Extract the [X, Y] coordinate from the center of the cell holding the provided text.  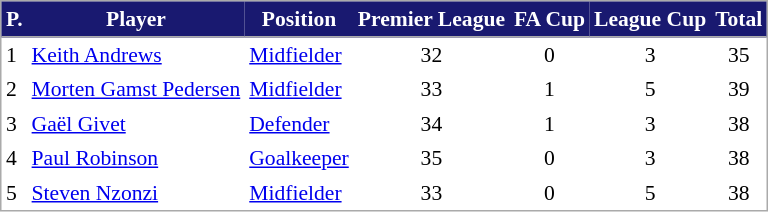
Morten Gamst Pedersen [136, 89]
Steven Nzonzi [136, 193]
34 [431, 123]
Defender [299, 123]
4 [15, 158]
39 [739, 89]
Paul Robinson [136, 158]
Total [739, 20]
2 [15, 89]
Position [299, 20]
32 [431, 55]
Gaël Givet [136, 123]
P. [15, 20]
Goalkeeper [299, 158]
Keith Andrews [136, 55]
League Cup [650, 20]
FA Cup [550, 20]
Premier League [431, 20]
Player [136, 20]
